Search for the cell housing the specified text and yield its (x, y) center coordinate. 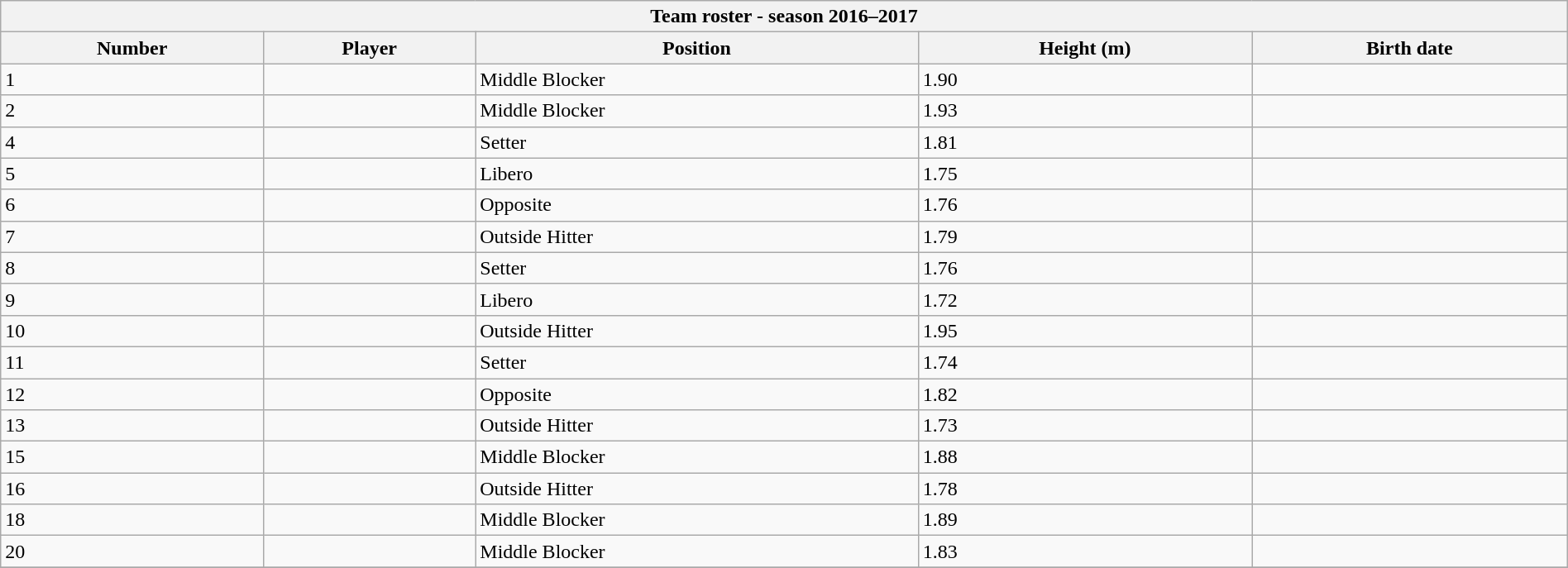
8 (132, 268)
1.78 (1085, 489)
9 (132, 299)
12 (132, 394)
6 (132, 205)
11 (132, 362)
1 (132, 79)
1.82 (1085, 394)
10 (132, 331)
16 (132, 489)
Number (132, 48)
18 (132, 520)
13 (132, 426)
1.90 (1085, 79)
2 (132, 111)
1.81 (1085, 142)
1.89 (1085, 520)
1.79 (1085, 236)
Team roster - season 2016–2017 (784, 17)
1.73 (1085, 426)
1.88 (1085, 457)
1.72 (1085, 299)
Height (m) (1085, 48)
5 (132, 174)
Birth date (1410, 48)
Player (370, 48)
1.95 (1085, 331)
15 (132, 457)
1.83 (1085, 551)
1.74 (1085, 362)
1.93 (1085, 111)
7 (132, 236)
1.75 (1085, 174)
Position (696, 48)
4 (132, 142)
20 (132, 551)
